Output the (X, Y) coordinate of the center of the cell containing the given text.  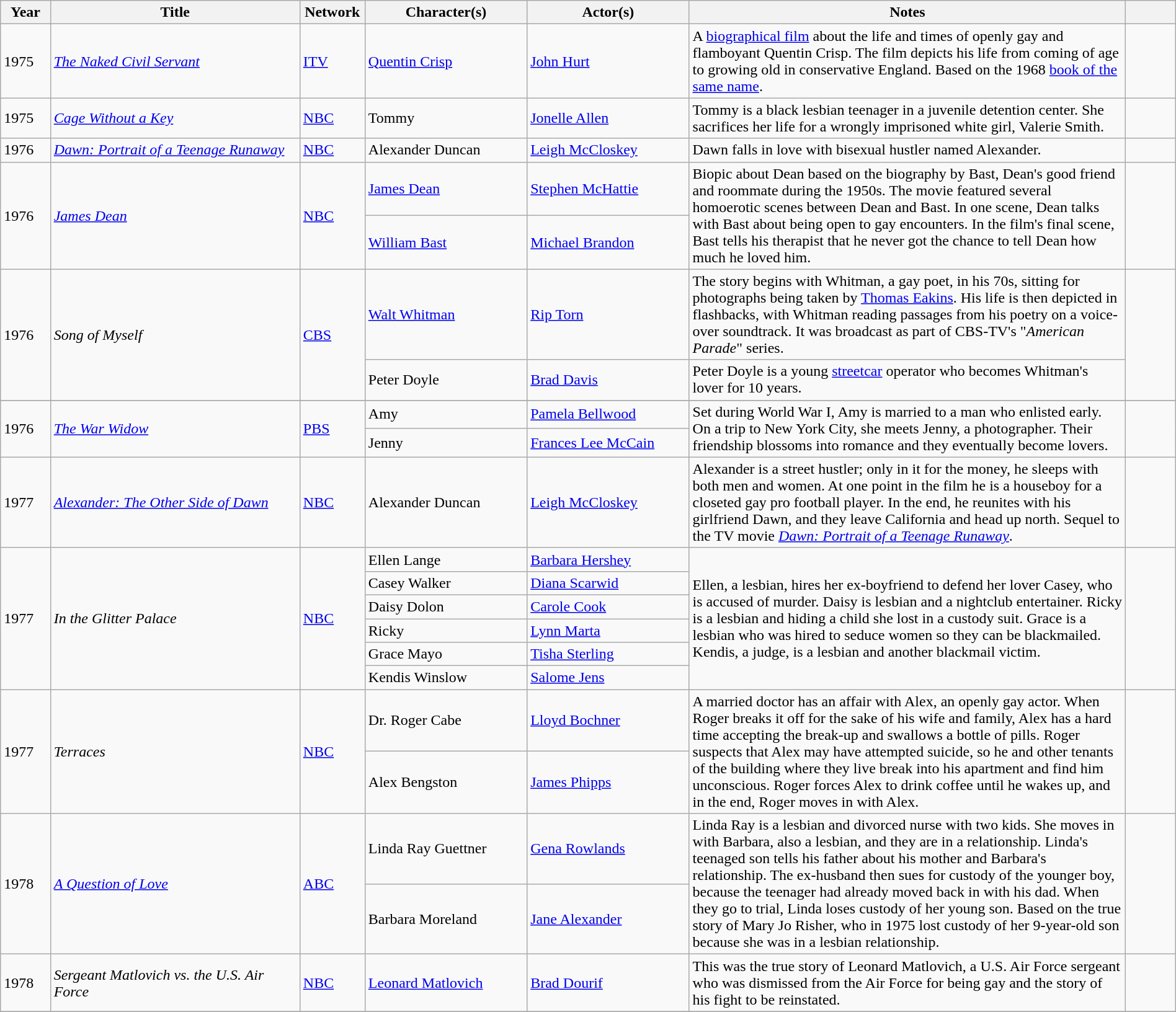
James Phipps (608, 783)
Year (25, 12)
Quentin Crisp (445, 61)
Terraces (175, 752)
Brad Davis (608, 379)
Alexander: The Other Side of Dawn (175, 502)
Barbara Moreland (445, 919)
Grace Mayo (445, 654)
PBS (332, 428)
ABC (332, 884)
Kendis Winslow (445, 678)
Salome Jens (608, 678)
Pamela Bellwood (608, 414)
Linda Ray Guettner (445, 849)
Tommy (445, 118)
Ricky (445, 631)
Tommy is a black lesbian teenager in a juvenile detention center. She sacrifices her life for a wrongly imprisoned white girl, Valerie Smith. (907, 118)
Tisha Sterling (608, 654)
Peter Doyle (445, 379)
Brad Dourif (608, 983)
Lloyd Bochner (608, 721)
Ellen Lange (445, 559)
John Hurt (608, 61)
Lynn Marta (608, 631)
Michael Brandon (608, 243)
Dawn falls in love with bisexual hustler named Alexander. (907, 150)
Jane Alexander (608, 919)
Frances Lee McCain (608, 443)
Network (332, 12)
Daisy Dolon (445, 606)
Alex Bengston (445, 783)
A Question of Love (175, 884)
Dr. Roger Cabe (445, 721)
Character(s) (445, 12)
Rip Torn (608, 314)
Cage Without a Key (175, 118)
In the Glitter Palace (175, 618)
Carole Cook (608, 606)
Peter Doyle is a young streetcar operator who becomes Whitman's lover for 10 years. (907, 379)
Casey Walker (445, 583)
Jenny (445, 443)
Sergeant Matlovich vs. the U.S. Air Force (175, 983)
Actor(s) (608, 12)
William Bast (445, 243)
Barbara Hershey (608, 559)
Gena Rowlands (608, 849)
The Naked Civil Servant (175, 61)
Leonard Matlovich (445, 983)
Stephen McHattie (608, 189)
CBS (332, 335)
Song of Myself (175, 335)
Title (175, 12)
The War Widow (175, 428)
Dawn: Portrait of a Teenage Runaway (175, 150)
Jonelle Allen (608, 118)
Walt Whitman (445, 314)
Notes (907, 12)
ITV (332, 61)
Diana Scarwid (608, 583)
Amy (445, 414)
